For the text-containing cell, return its midpoint in (x, y) coordinate format. 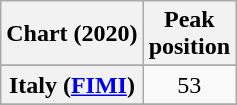
Italy (FIMI) (72, 85)
53 (189, 85)
Peakposition (189, 34)
Chart (2020) (72, 34)
